Identify which cell holds the provided text, then report its (x, y) central coordinate. 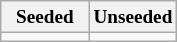
Seeded (45, 17)
Unseeded (133, 17)
